Identify which cell holds the provided text, then report its (x, y) central coordinate. 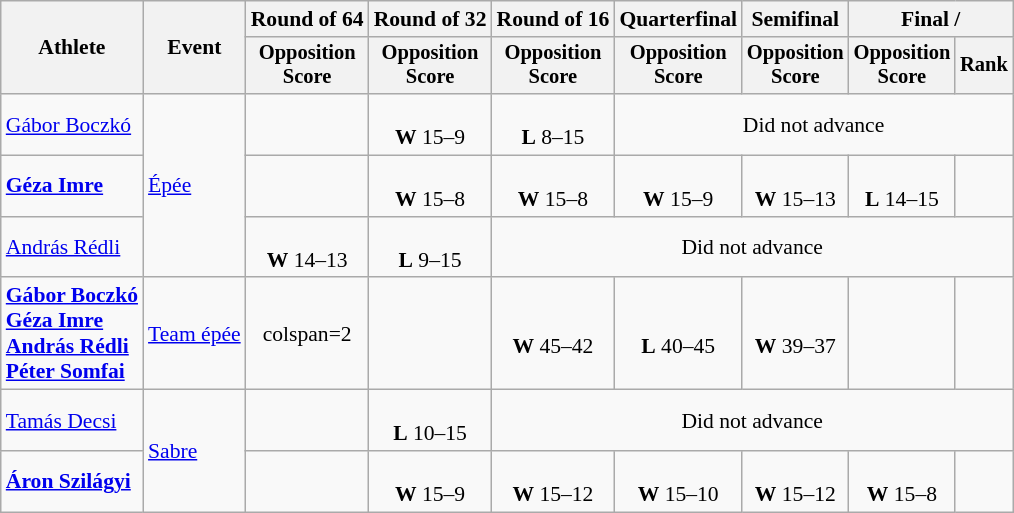
L 40–45 (678, 334)
L 8–15 (552, 124)
Tamás Decsi (72, 420)
Event (194, 48)
colspan=2 (308, 334)
Round of 64 (308, 19)
Athlete (72, 48)
Final / (931, 19)
L 14–15 (902, 186)
Gábor BoczkóGéza ImreAndrás RédliPéter Somfai (72, 334)
Áron Szilágyi (72, 482)
Quarterfinal (678, 19)
L 9–15 (430, 248)
W 14–13 (308, 248)
Géza Imre (72, 186)
Gábor Boczkó (72, 124)
W 15–13 (796, 186)
L 10–15 (430, 420)
W 39–37 (796, 334)
András Rédli (72, 248)
Semifinal (796, 19)
Team épée (194, 334)
Round of 32 (430, 19)
Sabre (194, 451)
W 45–42 (552, 334)
Épée (194, 186)
Rank (984, 66)
W 15–10 (678, 482)
Round of 16 (552, 19)
